For the text-containing cell, return its midpoint in (X, Y) coordinate format. 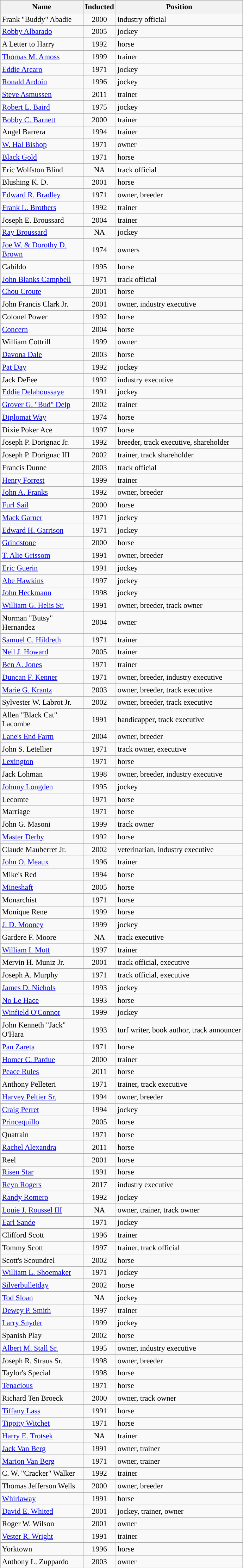
Mineshaft (42, 887)
Tod Sloan (42, 1298)
Colonel Power (42, 317)
Dixie Poker Ace (42, 430)
Furl Sail (42, 505)
Dewey P. Smith (42, 1310)
Claude Mauberret Jr. (42, 850)
owner, track owner (179, 1399)
Grover G. "Bud" Delp (42, 405)
William Cottrill (42, 342)
No Le Hace (42, 1000)
Marie G. Krantz (42, 690)
breeder, track executive, shareholder (179, 443)
Eric Guerin (42, 568)
Chou Croute (42, 292)
Mike's Red (42, 875)
Johnny Longden (42, 787)
William L. Shoemaker (42, 1273)
Yorktown (42, 1549)
Ray Broussard (42, 233)
John Kenneth "Jack" O'Hara (42, 1030)
industry official (179, 19)
Marriage (42, 812)
Edward H. Garrison (42, 530)
Richard Ten Broeck (42, 1399)
Norman "Butsy" Hernandez (42, 623)
Risen Star (42, 1172)
Joseph P. Dorignac III (42, 455)
Whirlaway (42, 1499)
Lexington (42, 762)
Tiffany Lass (42, 1411)
Robby Albarado (42, 32)
Albert M. Stall Sr. (42, 1348)
track owner (179, 825)
Steve Asmussen (42, 95)
Name (42, 7)
Rachel Alexandra (42, 1147)
Master Derby (42, 837)
track executive (179, 938)
Ronald Ardoin (42, 82)
James D. Nichols (42, 988)
Duncan F. Kenner (42, 678)
Position (179, 7)
handicapper, track executive (179, 720)
Allen "Black Cat" Lacombe (42, 720)
Pat Day (42, 367)
David E. Whited (42, 1511)
Jack Van Berg (42, 1449)
Craig Perret (42, 1110)
Lecomte (42, 800)
Mervin H. Muniz Jr. (42, 963)
track owner, executive (179, 749)
Frank "Buddy" Abadie (42, 19)
Samuel C. Hildreth (42, 640)
Quatrain (42, 1135)
jockey, trainer, owner (179, 1511)
Angel Barrera (42, 132)
Tippity Witchet (42, 1424)
William I. Mott (42, 950)
Abe Hawkins (42, 581)
Cabildo (42, 267)
Monarchist (42, 900)
Joseph E. Broussard (42, 220)
Larry Snyder (42, 1323)
Jack DeFee (42, 380)
Pan Zareta (42, 1047)
2017 (99, 1185)
Randy Romero (42, 1198)
Mack Garner (42, 518)
Scott's Scoundrel (42, 1260)
Princequillo (42, 1122)
Robert L. Baird (42, 107)
Joseph R. Straus Sr. (42, 1361)
Eddie Arcaro (42, 69)
owner, trainer, track owner (179, 1210)
John G. Masoni (42, 825)
John O. Meaux (42, 862)
Silverbulletday (42, 1285)
Eddie Delahoussaye (42, 392)
Harvey Peltier Sr. (42, 1097)
Lane's End Farm (42, 737)
Henry Forrest (42, 480)
Jack Lohman (42, 774)
John Heckmann (42, 593)
Peace Rules (42, 1072)
Diplomat Way (42, 418)
Taylor's Special (42, 1373)
Joseph P. Dorignac Jr. (42, 443)
T. Alie Grissom (42, 556)
Earl Sande (42, 1223)
John S. Letellier (42, 749)
Davona Dale (42, 355)
John A. Franks (42, 493)
turf writer, book author, track announcer (179, 1030)
Thomas M. Amoss (42, 57)
Harry E. Trotsek (42, 1436)
Frank L. Brothers (42, 208)
Blushing K. D. (42, 183)
owners (179, 249)
Marion Van Berg (42, 1461)
trainer, track executive (179, 1085)
Reel (42, 1160)
Inducted (99, 7)
C. W. "Cracker" Walker (42, 1474)
Winfield O'Connor (42, 1013)
Sylvester W. Labrot Jr. (42, 703)
Ben A. Jones (42, 665)
John Francis Clark Jr. (42, 304)
Reyn Rogers (42, 1185)
Eric Wolfston Blind (42, 170)
Anthony L. Zuppardo (42, 1562)
Spanish Play (42, 1336)
John Blanks Campbell (42, 279)
Thomas Jefferson Wells (42, 1486)
Black Gold (42, 158)
Joseph A. Murphy (42, 975)
Grindstone (42, 543)
trainer, track official (179, 1248)
Vester R. Wright (42, 1537)
Roger W. Wilson (42, 1524)
Monique Rene (42, 912)
veterinarian, industry executive (179, 850)
Joe W. & Dorothy D. Brown (42, 249)
Tenacious (42, 1386)
Clifford Scott (42, 1235)
Homer C. Pardue (42, 1060)
Tommy Scott (42, 1248)
William G. Helis Sr. (42, 606)
Neil J. Howard (42, 652)
Bobby C. Barnett (42, 120)
Anthony Pelleteri (42, 1085)
A Letter to Harry (42, 44)
Gardere F. Moore (42, 938)
1975 (99, 107)
Concern (42, 329)
Francis Dunne (42, 468)
owner, breeder, track owner (179, 606)
W. Hal Bishop (42, 145)
Edward R. Bradley (42, 195)
J. D. Mooney (42, 925)
trainer, track shareholder (179, 455)
Louie J. Roussel III (42, 1210)
